Find where the given text appears and provide that cell's center as [X, Y] coordinate. 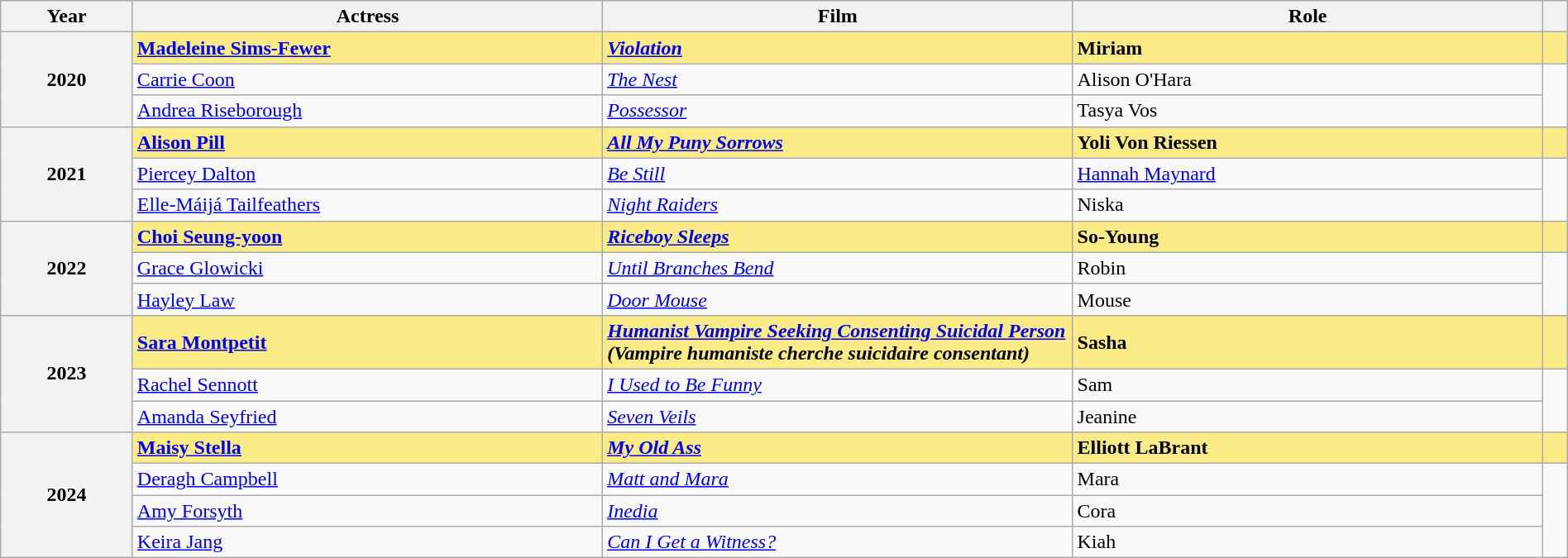
Madeleine Sims-Fewer [367, 48]
Jeanine [1307, 416]
Elle-Máijá Tailfeathers [367, 205]
2022 [67, 268]
Sara Montpetit [367, 342]
All My Puny Sorrows [838, 142]
Matt and Mara [838, 479]
Amy Forsyth [367, 511]
Choi Seung-yoon [367, 236]
Role [1307, 17]
Alison O'Hara [1307, 79]
Rachel Sennott [367, 384]
Alison Pill [367, 142]
Film [838, 17]
Robin [1307, 268]
I Used to Be Funny [838, 384]
Violation [838, 48]
Tasya Vos [1307, 111]
Mara [1307, 479]
Seven Veils [838, 416]
Cora [1307, 511]
Until Branches Bend [838, 268]
Grace Glowicki [367, 268]
Miriam [1307, 48]
My Old Ass [838, 448]
2020 [67, 79]
2021 [67, 174]
Keira Jang [367, 542]
Carrie Coon [367, 79]
So-Young [1307, 236]
Elliott LaBrant [1307, 448]
Humanist Vampire Seeking Consenting Suicidal Person (Vampire humaniste cherche suicidaire consentant) [838, 342]
Be Still [838, 174]
Deragh Campbell [367, 479]
Maisy Stella [367, 448]
Niska [1307, 205]
Mouse [1307, 299]
Inedia [838, 511]
The Nest [838, 79]
Night Raiders [838, 205]
Hannah Maynard [1307, 174]
Yoli Von Riessen [1307, 142]
Hayley Law [367, 299]
Kiah [1307, 542]
Andrea Riseborough [367, 111]
2023 [67, 374]
2024 [67, 495]
Sasha [1307, 342]
Possessor [838, 111]
Actress [367, 17]
Can I Get a Witness? [838, 542]
Riceboy Sleeps [838, 236]
Sam [1307, 384]
Piercey Dalton [367, 174]
Door Mouse [838, 299]
Amanda Seyfried [367, 416]
Year [67, 17]
